Find where the given text appears and provide that cell's center as [X, Y] coordinate. 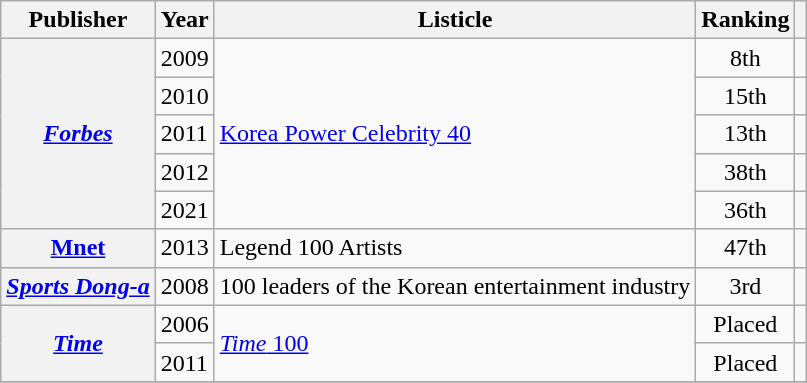
38th [746, 172]
Mnet [78, 248]
Publisher [78, 20]
Time [78, 343]
47th [746, 248]
Listicle [455, 20]
3rd [746, 286]
2013 [184, 248]
15th [746, 96]
Sports Dong-a [78, 286]
Time 100 [455, 343]
8th [746, 58]
Year [184, 20]
2021 [184, 210]
13th [746, 134]
2008 [184, 286]
Forbes [78, 134]
2009 [184, 58]
Ranking [746, 20]
2006 [184, 324]
100 leaders of the Korean entertainment industry [455, 286]
2012 [184, 172]
Legend 100 Artists [455, 248]
2010 [184, 96]
Korea Power Celebrity 40 [455, 134]
36th [746, 210]
